Provide the (X, Y) coordinate of the cell's center where the given text is located.  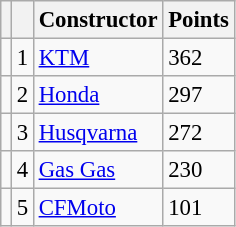
Honda (98, 95)
5 (22, 208)
Husqvarna (98, 133)
1 (22, 58)
2 (22, 95)
Points (198, 20)
KTM (98, 58)
4 (22, 170)
Constructor (98, 20)
CFMoto (98, 208)
297 (198, 95)
230 (198, 170)
362 (198, 58)
272 (198, 133)
101 (198, 208)
Gas Gas (98, 170)
3 (22, 133)
